From the cell containing the given text, extract its center point as [X, Y] coordinate. 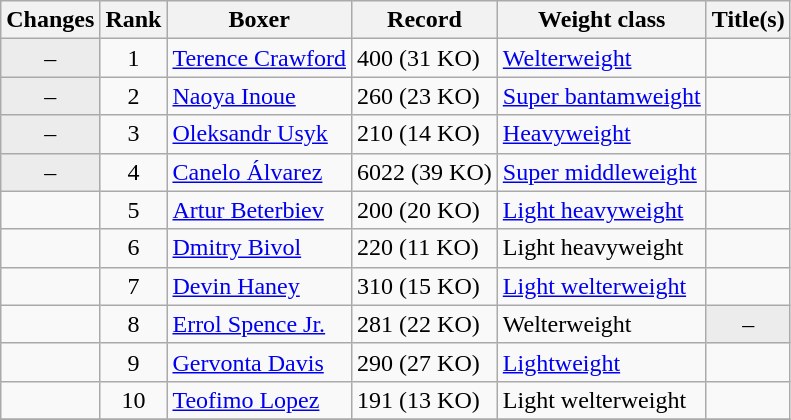
Artur Beterbiev [260, 210]
Terence Crawford [260, 58]
8 [134, 324]
260 (23 KO) [425, 96]
220 (11 KO) [425, 248]
10 [134, 400]
Weight class [602, 20]
Super middleweight [602, 172]
Lightweight [602, 362]
2 [134, 96]
5 [134, 210]
Dmitry Bivol [260, 248]
200 (20 KO) [425, 210]
Teofimo Lopez [260, 400]
Naoya Inoue [260, 96]
9 [134, 362]
Gervonta Davis [260, 362]
Record [425, 20]
Changes [50, 20]
290 (27 KO) [425, 362]
281 (22 KO) [425, 324]
3 [134, 134]
Oleksandr Usyk [260, 134]
310 (15 KO) [425, 286]
Boxer [260, 20]
Super bantamweight [602, 96]
7 [134, 286]
Heavyweight [602, 134]
6 [134, 248]
1 [134, 58]
400 (31 KO) [425, 58]
4 [134, 172]
Title(s) [748, 20]
191 (13 KO) [425, 400]
Canelo Álvarez [260, 172]
Errol Spence Jr. [260, 324]
Rank [134, 20]
6022 (39 KO) [425, 172]
Devin Haney [260, 286]
210 (14 KO) [425, 134]
